Determine the [X, Y] coordinate at the center of the cell enclosing the given text.  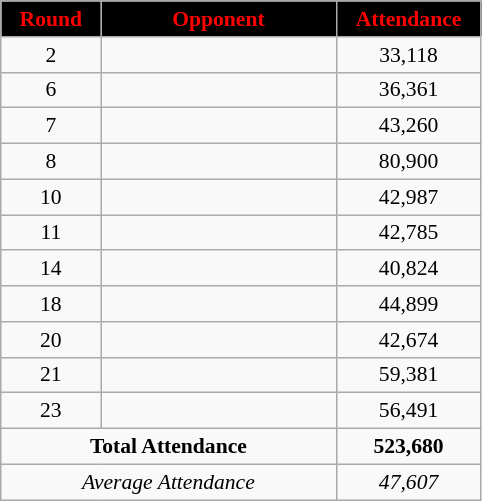
Opponent [218, 19]
Total Attendance [168, 447]
23 [51, 411]
8 [51, 162]
21 [51, 375]
10 [51, 197]
36,361 [408, 90]
Attendance [408, 19]
42,987 [408, 197]
59,381 [408, 375]
56,491 [408, 411]
2 [51, 55]
44,899 [408, 304]
42,674 [408, 340]
42,785 [408, 233]
523,680 [408, 447]
20 [51, 340]
47,607 [408, 482]
40,824 [408, 269]
Average Attendance [168, 482]
80,900 [408, 162]
11 [51, 233]
14 [51, 269]
18 [51, 304]
Round [51, 19]
43,260 [408, 126]
7 [51, 126]
33,118 [408, 55]
6 [51, 90]
